Pinpoint the cell where the given text exists, returning its (x, y) midpoint coordinate. 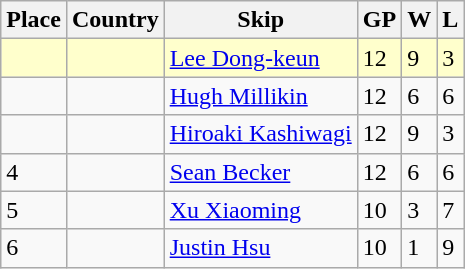
L (450, 20)
5 (34, 210)
GP (379, 20)
Hugh Millikin (260, 96)
Lee Dong-keun (260, 58)
7 (450, 210)
Country (115, 20)
Justin Hsu (260, 248)
4 (34, 172)
Xu Xiaoming (260, 210)
W (420, 20)
Place (34, 20)
Skip (260, 20)
Hiroaki Kashiwagi (260, 134)
Sean Becker (260, 172)
1 (420, 248)
